From the cell containing the given text, extract its center point as [x, y] coordinate. 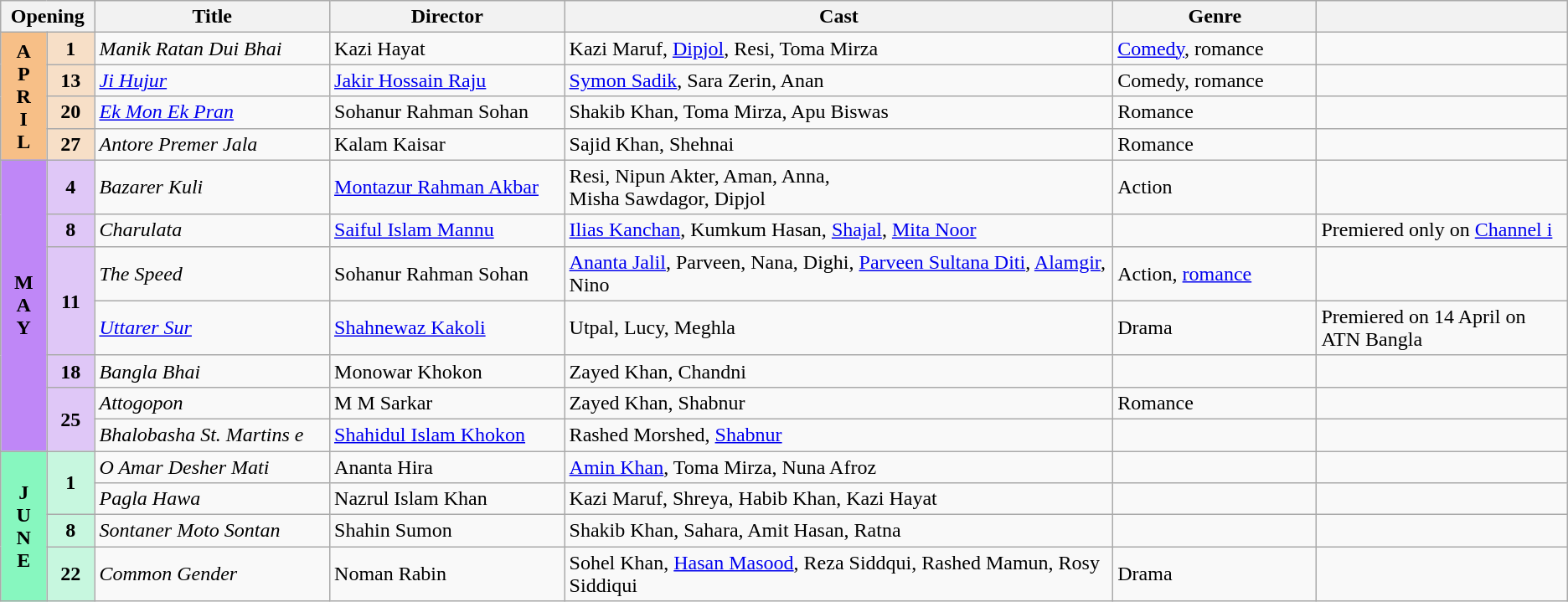
Sontaner Moto Sontan [213, 531]
Uttarer Sur [213, 328]
20 [70, 112]
Shahnewaz Kakoli [447, 328]
Kalam Kaisar [447, 144]
11 [70, 301]
Kazi Hayat [447, 49]
Utpal, Lucy, Meghla [839, 328]
Antore Premer Jala [213, 144]
Bazarer Kuli [213, 188]
Zayed Khan, Chandni [839, 371]
Shahidul Islam Khokon [447, 435]
Jakir Hossain Raju [447, 80]
Genre [1215, 17]
Bangla Bhai [213, 371]
Rashed Morshed, Shabnur [839, 435]
Shahin Sumon [447, 531]
Pagla Hawa [213, 499]
MAY [23, 305]
M M Sarkar [447, 403]
Charulata [213, 230]
27 [70, 144]
18 [70, 371]
Action, romance [1215, 273]
Title [213, 17]
22 [70, 574]
Manik Ratan Dui Bhai [213, 49]
JUNE [23, 526]
Kazi Maruf, Shreya, Habib Khan, Kazi Hayat [839, 499]
Ananta Jalil, Parveen, Nana, Dighi, Parveen Sultana Diti, Alamgir, Nino [839, 273]
The Speed [213, 273]
Premiered on 14 April on ATN Bangla [1442, 328]
Zayed Khan, Shabnur [839, 403]
Resi, Nipun Akter, Aman, Anna,Misha Sawdagor, Dipjol [839, 188]
Ek Mon Ek Pran [213, 112]
Noman Rabin [447, 574]
13 [70, 80]
Kazi Maruf, Dipjol, Resi, Toma Mirza [839, 49]
Action [1215, 188]
Ilias Kanchan, Kumkum Hasan, Shajal, Mita Noor [839, 230]
Sajid Khan, Shehnai [839, 144]
Monowar Khokon [447, 371]
Common Gender [213, 574]
Cast [839, 17]
Shakib Khan, Toma Mirza, Apu Biswas [839, 112]
25 [70, 419]
Montazur Rahman Akbar [447, 188]
Director [447, 17]
Attogopon [213, 403]
Amin Khan, Toma Mirza, Nuna Afroz [839, 466]
Bhalobasha St. Martins e [213, 435]
Opening [48, 17]
Saiful Islam Mannu [447, 230]
Premiered only on Channel i [1442, 230]
4 [70, 188]
Shakib Khan, Sahara, Amit Hasan, Ratna [839, 531]
Sohel Khan, Hasan Masood, Reza Siddqui, Rashed Mamun, Rosy Siddiqui [839, 574]
O Amar Desher Mati [213, 466]
Nazrul Islam Khan [447, 499]
APRIL [23, 96]
Ananta Hira [447, 466]
Ji Hujur [213, 80]
Symon Sadik, Sara Zerin, Anan [839, 80]
